Provide the (x, y) coordinate of the cell's center where the given text is located.  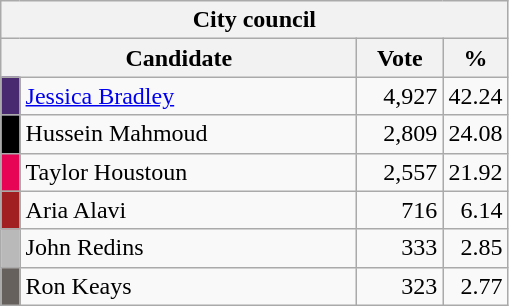
2,557 (400, 172)
Hussein Mahmoud (188, 134)
Candidate (179, 58)
6.14 (476, 210)
% (476, 58)
333 (400, 248)
24.08 (476, 134)
323 (400, 286)
John Redins (188, 248)
Aria Alavi (188, 210)
Vote (400, 58)
Jessica Bradley (188, 96)
4,927 (400, 96)
21.92 (476, 172)
716 (400, 210)
City council (254, 20)
42.24 (476, 96)
Taylor Houstoun (188, 172)
2,809 (400, 134)
2.77 (476, 286)
2.85 (476, 248)
Ron Keays (188, 286)
